Return the [x, y] coordinate for the center point of the cell that contains the specified text.  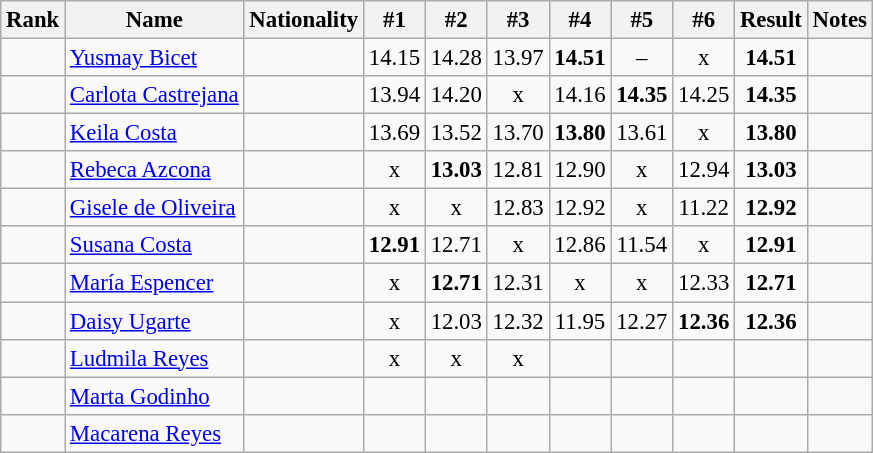
Result [772, 20]
Susana Costa [154, 245]
#5 [642, 20]
#3 [518, 20]
13.97 [518, 58]
– [642, 58]
13.52 [456, 133]
Keila Costa [154, 133]
#1 [394, 20]
Rank [33, 20]
13.69 [394, 133]
12.32 [518, 321]
Yusmay Bicet [154, 58]
11.95 [580, 321]
11.22 [704, 208]
14.16 [580, 95]
Notes [840, 20]
13.94 [394, 95]
14.28 [456, 58]
#4 [580, 20]
Nationality [304, 20]
14.25 [704, 95]
12.27 [642, 321]
12.86 [580, 245]
12.94 [704, 170]
13.61 [642, 133]
12.31 [518, 283]
12.03 [456, 321]
María Espencer [154, 283]
12.83 [518, 208]
13.70 [518, 133]
#2 [456, 20]
Marta Godinho [154, 396]
Daisy Ugarte [154, 321]
12.33 [704, 283]
Gisele de Oliveira [154, 208]
#6 [704, 20]
Ludmila Reyes [154, 358]
12.81 [518, 170]
Macarena Reyes [154, 433]
Name [154, 20]
Rebeca Azcona [154, 170]
14.20 [456, 95]
Carlota Castrejana [154, 95]
12.90 [580, 170]
11.54 [642, 245]
14.15 [394, 58]
